Pinpoint the cell where the given text exists, returning its [x, y] midpoint coordinate. 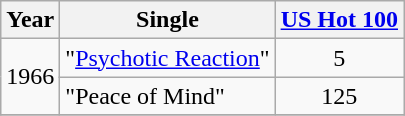
125 [339, 96]
US Hot 100 [339, 20]
1966 [30, 77]
"Peace of Mind" [168, 96]
Single [168, 20]
"Psychotic Reaction" [168, 58]
Year [30, 20]
5 [339, 58]
